Search for the cell housing the specified text and yield its [x, y] center coordinate. 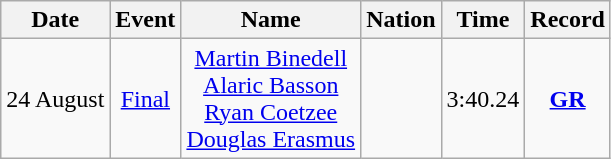
Name [271, 20]
GR [568, 98]
Final [146, 98]
Martin BinedellAlaric BassonRyan CoetzeeDouglas Erasmus [271, 98]
3:40.24 [483, 98]
24 August [56, 98]
Record [568, 20]
Nation [401, 20]
Event [146, 20]
Time [483, 20]
Date [56, 20]
